Return the [X, Y] coordinate for the center point of the cell that contains the specified text.  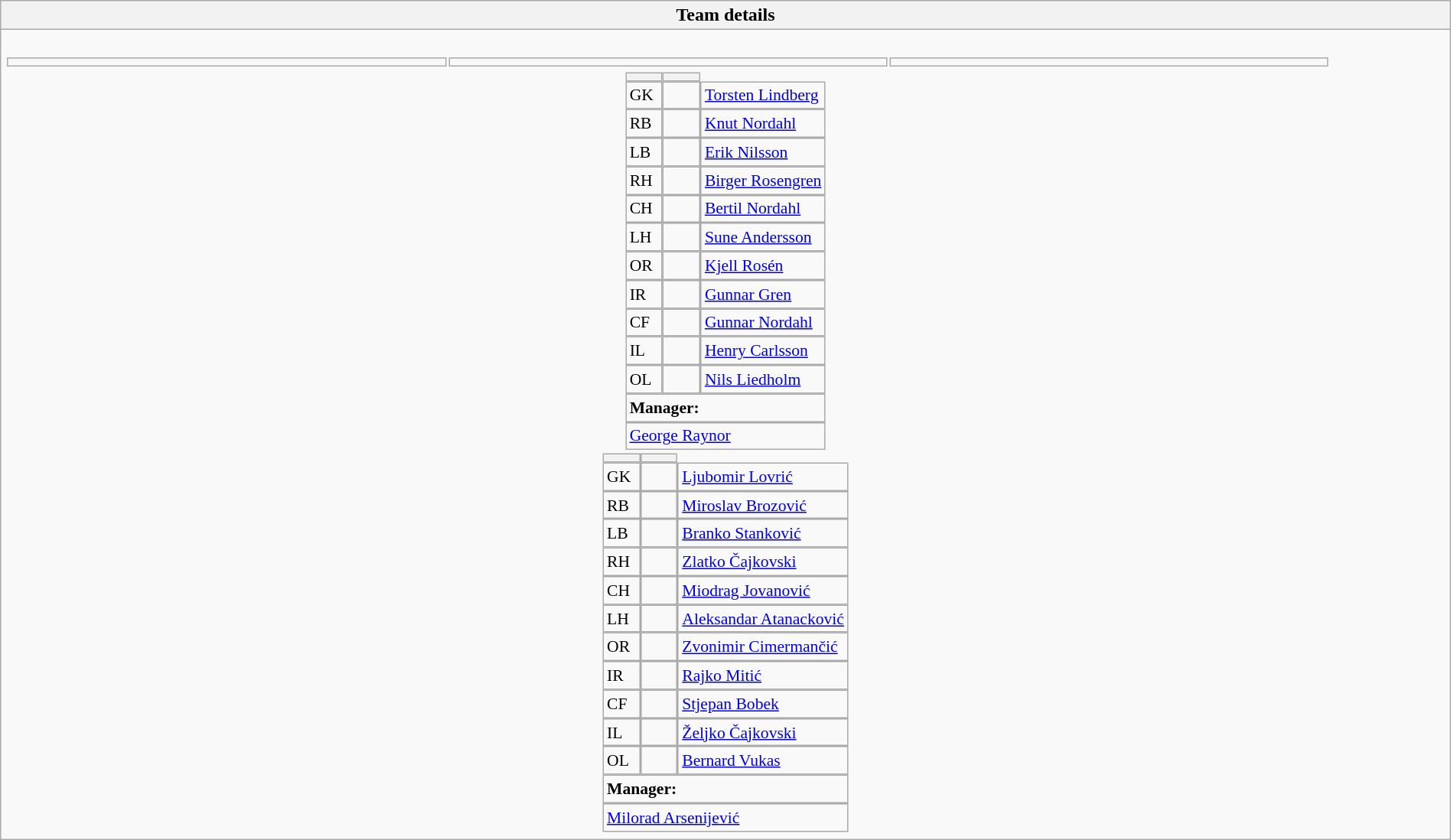
Zlatko Čajkovski [764, 562]
Branko Stanković [764, 534]
Knut Nordahl [763, 124]
George Raynor [725, 436]
Gunnar Gren [763, 294]
Erik Nilsson [763, 151]
Zvonimir Cimermančić [764, 647]
Miroslav Brozović [764, 505]
Bernard Vukas [764, 760]
Henry Carlsson [763, 350]
Stjepan Bobek [764, 704]
Milorad Arsenijević [725, 817]
Rajko Mitić [764, 675]
Aleksandar Atanacković [764, 618]
Nils Liedholm [763, 379]
Gunnar Nordahl [763, 323]
Birger Rosengren [763, 181]
Torsten Lindberg [763, 95]
Kjell Rosén [763, 266]
Bertil Nordahl [763, 208]
Team details [725, 15]
Ljubomir Lovrić [764, 476]
Željko Čajkovski [764, 733]
Miodrag Jovanović [764, 591]
Sune Andersson [763, 237]
